Find where the given text appears and provide that cell's center as (X, Y) coordinate. 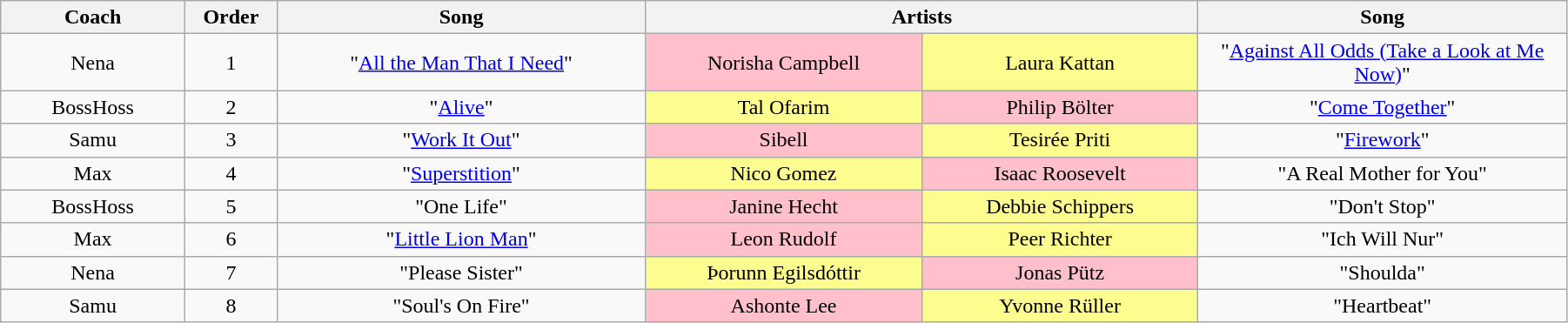
Leon Rudolf (784, 239)
"Come Together" (1383, 107)
6 (231, 239)
5 (231, 206)
Yvonne Rüller (1060, 306)
1 (231, 63)
8 (231, 306)
3 (231, 140)
Sibell (784, 140)
"Firework" (1383, 140)
4 (231, 173)
Isaac Roosevelt (1060, 173)
Nico Gomez (784, 173)
"Soul's On Fire" (461, 306)
"Alive" (461, 107)
Coach (93, 17)
Laura Kattan (1060, 63)
"Please Sister" (461, 273)
Janine Hecht (784, 206)
Debbie Schippers (1060, 206)
"Against All Odds (Take a Look at Me Now)" (1383, 63)
7 (231, 273)
Þorunn Egilsdóttir (784, 273)
"All the Man That I Need" (461, 63)
"One Life" (461, 206)
Philip Bölter (1060, 107)
Tal Ofarim (784, 107)
Jonas Pütz (1060, 273)
"Work It Out" (461, 140)
"Shoulda" (1383, 273)
Artists (922, 17)
Norisha Campbell (784, 63)
Order (231, 17)
"Superstition" (461, 173)
"Heartbeat" (1383, 306)
Peer Richter (1060, 239)
"Don't Stop" (1383, 206)
2 (231, 107)
"Ich Will Nur" (1383, 239)
"Little Lion Man" (461, 239)
Tesirée Priti (1060, 140)
"A Real Mother for You" (1383, 173)
Ashonte Lee (784, 306)
